Extract the (X, Y) coordinate from the center of the cell holding the provided text.  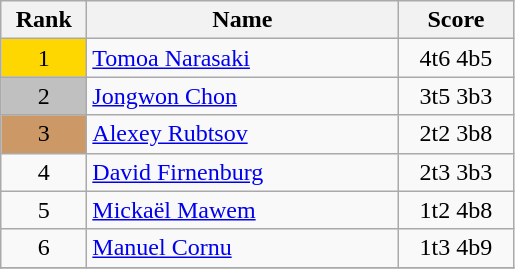
1t3 4b9 (456, 248)
2t3 3b3 (456, 172)
Rank (44, 20)
Mickaël Mawem (242, 210)
6 (44, 248)
1t2 4b8 (456, 210)
David Firnenburg (242, 172)
3 (44, 134)
3t5 3b3 (456, 96)
2 (44, 96)
4 (44, 172)
2t2 3b8 (456, 134)
5 (44, 210)
Name (242, 20)
Score (456, 20)
Alexey Rubtsov (242, 134)
Manuel Cornu (242, 248)
Tomoa Narasaki (242, 58)
Jongwon Chon (242, 96)
1 (44, 58)
4t6 4b5 (456, 58)
